Scan for the cell matching the given text and deliver its [X, Y] coordinate at center. 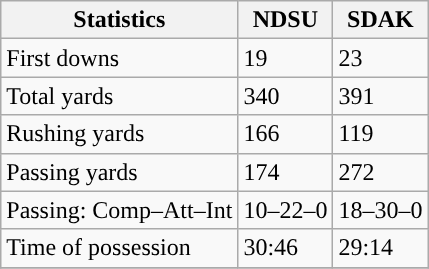
Statistics [120, 20]
119 [380, 134]
Passing yards [120, 172]
Rushing yards [120, 134]
NDSU [286, 20]
Time of possession [120, 248]
10–22–0 [286, 210]
SDAK [380, 20]
Total yards [120, 96]
30:46 [286, 248]
29:14 [380, 248]
340 [286, 96]
19 [286, 58]
174 [286, 172]
391 [380, 96]
First downs [120, 58]
18–30–0 [380, 210]
23 [380, 58]
272 [380, 172]
166 [286, 134]
Passing: Comp–Att–Int [120, 210]
